Locate the cell with the specified text and output its (x, y) center coordinate. 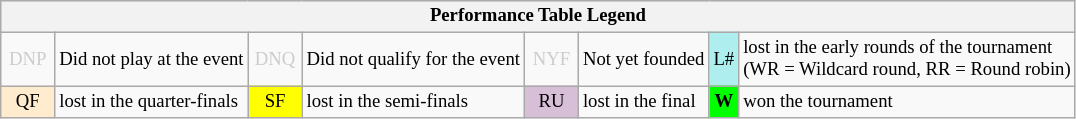
RU (551, 102)
lost in the final (643, 102)
Performance Table Legend (538, 16)
lost in the early rounds of the tournament(WR = Wildcard round, RR = Round robin) (907, 60)
Did not play at the event (152, 60)
lost in the semi-finals (413, 102)
SF (275, 102)
Not yet founded (643, 60)
QF (28, 102)
L# (724, 60)
lost in the quarter-finals (152, 102)
W (724, 102)
NYF (551, 60)
won the tournament (907, 102)
Did not qualify for the event (413, 60)
DNP (28, 60)
DNQ (275, 60)
